Return [x, y] of the center of cell containing provided text 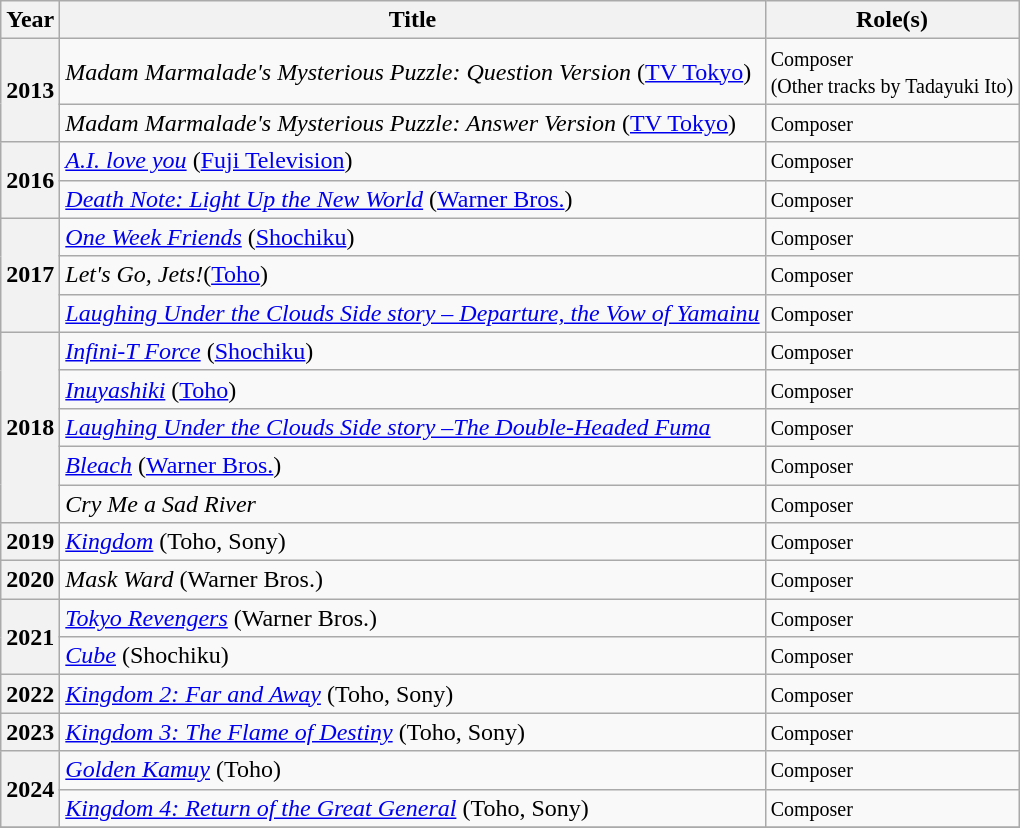
Laughing Under the Clouds Side story – Departure, the Vow of Yamainu [412, 313]
2024 [30, 789]
2016 [30, 180]
2013 [30, 90]
Golden Kamuy (Toho) [412, 770]
Tokyo Revengers (Warner Bros.) [412, 618]
Madam Marmalade's Mysterious Puzzle: Answer Version (TV Tokyo) [412, 123]
Inuyashiki (Toho) [412, 389]
2018 [30, 427]
Kingdom 2: Far and Away (Toho, Sony) [412, 694]
Mask Ward (Warner Bros.) [412, 580]
Role(s) [892, 20]
Kingdom 4: Return of the Great General (Toho, Sony) [412, 808]
2017 [30, 275]
Kingdom 3: The Flame of Destiny (Toho, Sony) [412, 732]
Composer(Other tracks by Tadayuki Ito) [892, 72]
Cry Me a Sad River [412, 503]
Bleach (Warner Bros.) [412, 465]
One Week Friends (Shochiku) [412, 237]
Title [412, 20]
Kingdom (Toho, Sony) [412, 542]
Infini-T Force (Shochiku) [412, 351]
2021 [30, 637]
Year [30, 20]
2023 [30, 732]
Let's Go, Jets!(Toho) [412, 275]
Laughing Under the Clouds Side story –The Double-Headed Fuma [412, 427]
2020 [30, 580]
2022 [30, 694]
Death Note: Light Up the New World (Warner Bros.) [412, 199]
A.I. love you (Fuji Television) [412, 161]
Madam Marmalade's Mysterious Puzzle: Question Version (TV Tokyo) [412, 72]
Cube (Shochiku) [412, 656]
2019 [30, 542]
